Return the [X, Y] coordinate for the center point of the cell that contains the specified text.  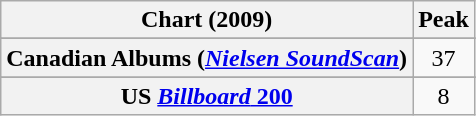
Peak [444, 20]
US Billboard 200 [207, 96]
8 [444, 96]
37 [444, 58]
Chart (2009) [207, 20]
Canadian Albums (Nielsen SoundScan) [207, 58]
